Locate the cell with the specified text and output its [x, y] center coordinate. 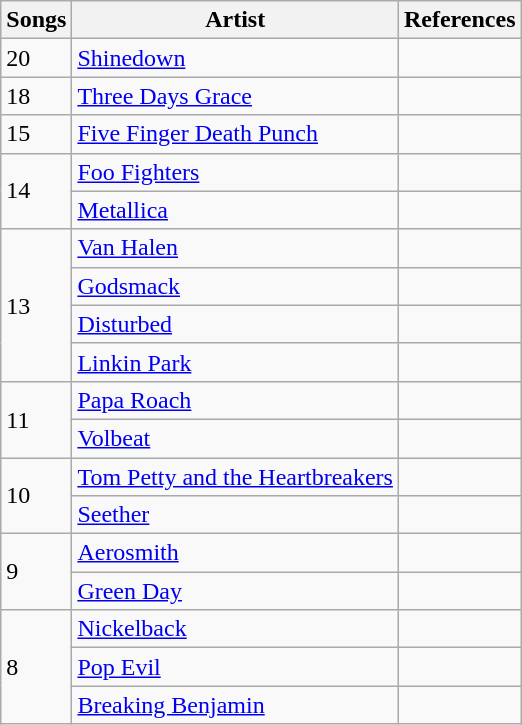
18 [36, 96]
Breaking Benjamin [236, 705]
Metallica [236, 210]
10 [36, 496]
Papa Roach [236, 400]
14 [36, 191]
Pop Evil [236, 667]
Godsmack [236, 286]
Songs [36, 20]
Volbeat [236, 438]
Three Days Grace [236, 96]
20 [36, 58]
15 [36, 134]
8 [36, 667]
Green Day [236, 591]
Disturbed [236, 324]
Van Halen [236, 248]
Five Finger Death Punch [236, 134]
References [460, 20]
9 [36, 572]
Foo Fighters [236, 172]
Linkin Park [236, 362]
Shinedown [236, 58]
13 [36, 305]
11 [36, 419]
Seether [236, 515]
Nickelback [236, 629]
Artist [236, 20]
Aerosmith [236, 553]
Tom Petty and the Heartbreakers [236, 477]
